Capture the cell that displays the provided text and extract its [X, Y] central coordinate. 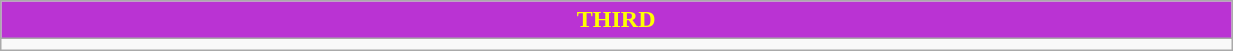
THIRD [616, 20]
